Determine the [X, Y] coordinate at the center of the cell enclosing the given text.  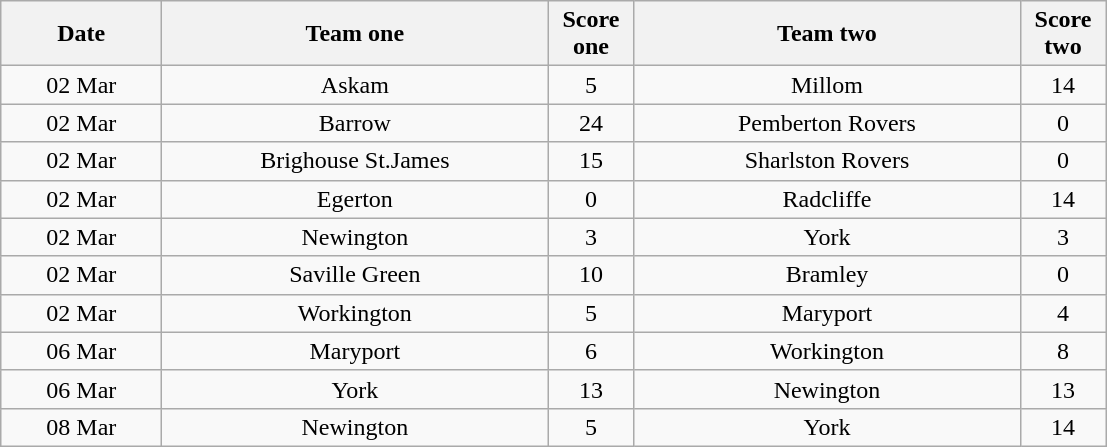
Team two [827, 34]
Sharlston Rovers [827, 161]
Millom [827, 85]
15 [591, 161]
Date [82, 34]
Saville Green [355, 275]
24 [591, 123]
Barrow [355, 123]
Brighouse St.James [355, 161]
Bramley [827, 275]
Egerton [355, 199]
6 [591, 351]
Score one [591, 34]
08 Mar [82, 427]
Pemberton Rovers [827, 123]
4 [1063, 313]
Askam [355, 85]
Team one [355, 34]
Radcliffe [827, 199]
8 [1063, 351]
10 [591, 275]
Score two [1063, 34]
